Provide the [x, y] coordinate of the cell's center where the given text is located.  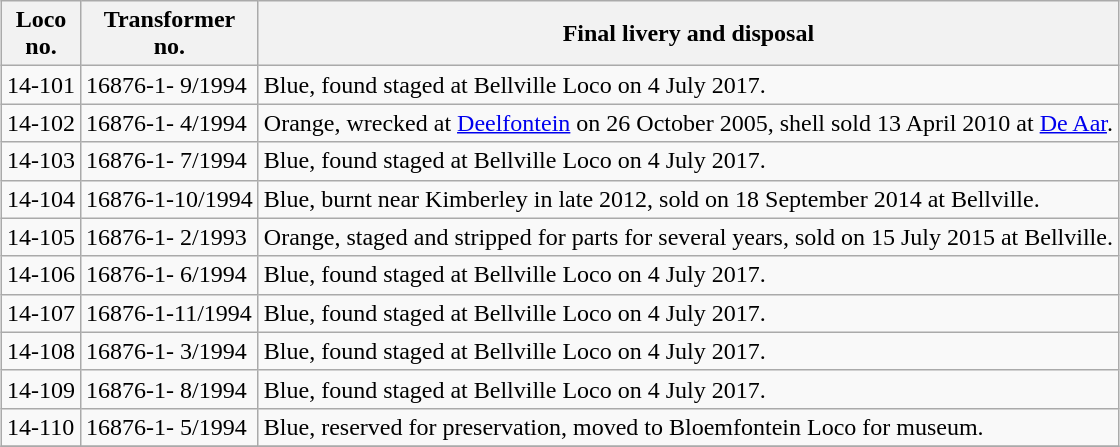
14-101 [42, 85]
16876-1- 9/1994 [170, 85]
16876-1- 5/1994 [170, 427]
Orange, staged and stripped for parts for several years, sold on 15 July 2015 at Bellville. [688, 237]
14-107 [42, 313]
16876-1-11/1994 [170, 313]
16876-1-10/1994 [170, 199]
Blue, reserved for preservation, moved to Bloemfontein Loco for museum. [688, 427]
14-109 [42, 389]
14-106 [42, 275]
14-105 [42, 237]
16876-1- 2/1993 [170, 237]
Transformerno. [170, 34]
14-110 [42, 427]
Locono. [42, 34]
14-102 [42, 123]
14-104 [42, 199]
16876-1- 3/1994 [170, 351]
Orange, wrecked at Deelfontein on 26 October 2005, shell sold 13 April 2010 at De Aar. [688, 123]
16876-1- 7/1994 [170, 161]
14-103 [42, 161]
Final livery and disposal [688, 34]
14-108 [42, 351]
16876-1- 6/1994 [170, 275]
Blue, burnt near Kimberley in late 2012, sold on 18 September 2014 at Bellville. [688, 199]
16876-1- 8/1994 [170, 389]
16876-1- 4/1994 [170, 123]
